Return (X, Y) of the center of cell containing provided text 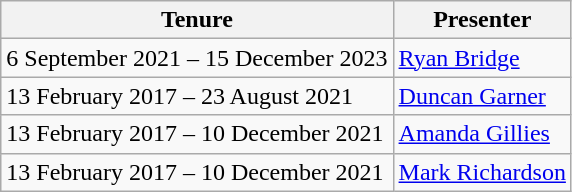
Presenter (482, 20)
Amanda Gillies (482, 134)
6 September 2021 – 15 December 2023 (197, 58)
Ryan Bridge (482, 58)
Tenure (197, 20)
Duncan Garner (482, 96)
13 February 2017 – 23 August 2021 (197, 96)
Mark Richardson (482, 172)
